Return [x, y] of the center of cell containing provided text 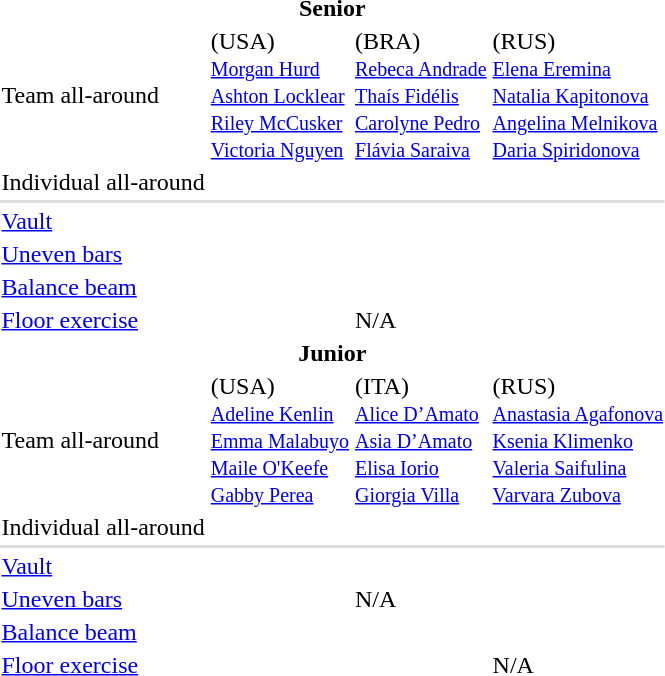
(RUS) Anastasia AgafonovaKsenia KlimenkoValeria SaifulinaVarvara Zubova [578, 440]
(RUS) Elena EreminaNatalia KapitonovaAngelina MelnikovaDaria Spiridonova [578, 95]
Junior [332, 353]
(ITA) Alice D’AmatoAsia D’AmatoElisa IorioGiorgia Villa [422, 440]
Floor exercise [103, 320]
(USA) Morgan HurdAshton LocklearRiley McCuskerVictoria Nguyen [280, 95]
(BRA) Rebeca AndradeThaís FidélisCarolyne PedroFlávia Saraiva [422, 95]
(USA) Adeline KenlinEmma MalabuyoMaile O'KeefeGabby Perea [280, 440]
